Return the (x, y) coordinate for the center point of the cell that contains the specified text.  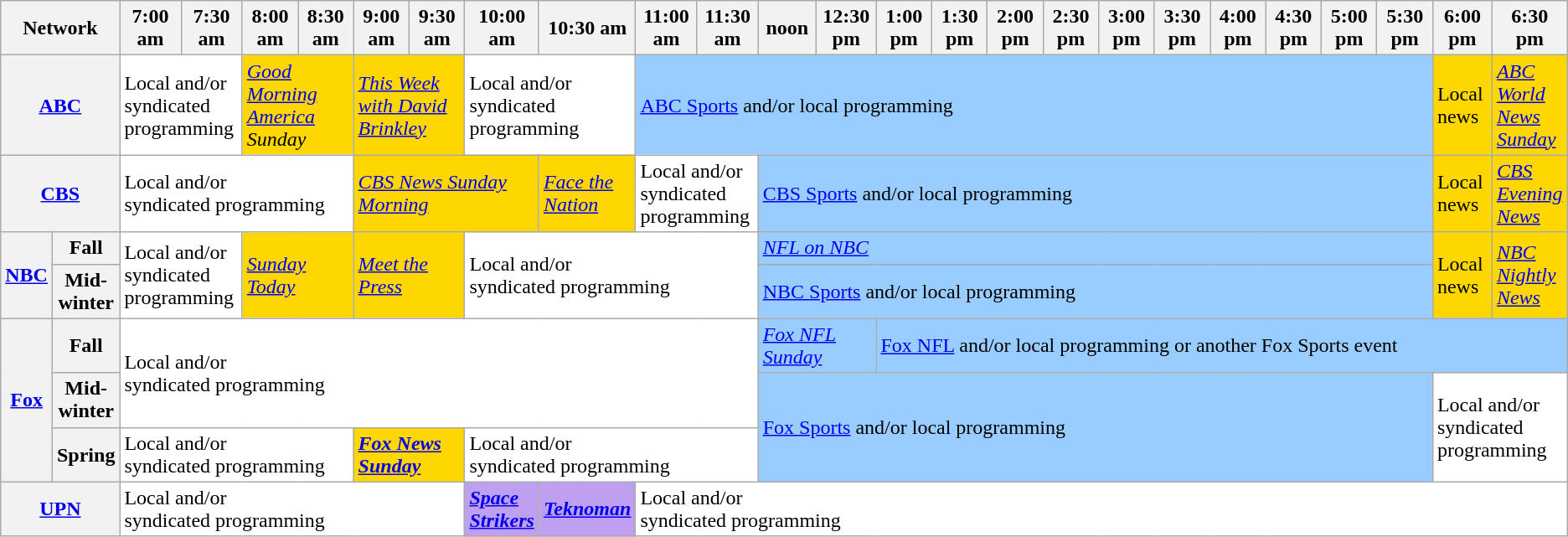
NBC Sports and/or local programming (1096, 292)
3:00 pm (1127, 28)
11:30 am (727, 28)
CBS (60, 194)
6:00 pm (1462, 28)
11:00 am (667, 28)
noon (787, 28)
2:00 pm (1015, 28)
Good Morning America Sunday (298, 106)
6:30 pm (1529, 28)
CBS Evening News (1529, 194)
2:30 pm (1070, 28)
Spring (85, 454)
7:00 am (151, 28)
Fox NFL Sunday (818, 345)
1:00 pm (904, 28)
Sunday Today (298, 275)
Space Strikers (502, 509)
Fox Sports and/or local programming (1096, 427)
Face the Nation (587, 194)
1:30 pm (959, 28)
7:30 am (211, 28)
3:30 pm (1182, 28)
ABC Sports and/or local programming (1034, 106)
10:30 am (587, 28)
ABC World News Sunday (1529, 106)
5:00 pm (1349, 28)
12:30 pm (846, 28)
Fox (27, 400)
8:30 am (326, 28)
ABC (60, 106)
Network (60, 28)
10:00 am (502, 28)
Meet the Press (409, 275)
CBS Sports and/or local programming (1096, 194)
NBC Nightly News (1529, 275)
8:00 am (270, 28)
NFL on NBC (1096, 248)
4:00 pm (1238, 28)
NBC (27, 275)
4:30 pm (1293, 28)
Fox NFL and/or local programming or another Fox Sports event (1221, 345)
This Week with David Brinkley (409, 106)
Teknoman (587, 509)
CBS News Sunday Morning (446, 194)
9:30 am (437, 28)
UPN (60, 509)
5:30 pm (1405, 28)
9:00 am (381, 28)
Fox News Sunday (409, 454)
